Capture the cell that displays the provided text and extract its (x, y) central coordinate. 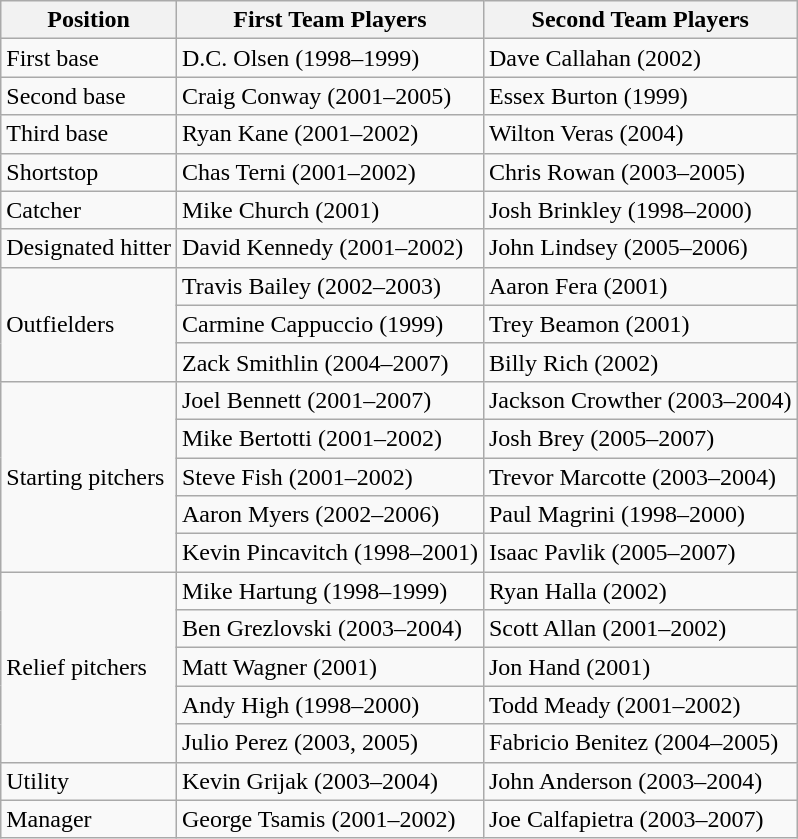
Steve Fish (2001–2002) (330, 477)
Jon Hand (2001) (640, 667)
Shortstop (89, 172)
Mike Bertotti (2001–2002) (330, 438)
Scott Allan (2001–2002) (640, 629)
Trevor Marcotte (2003–2004) (640, 477)
Matt Wagner (2001) (330, 667)
Second Team Players (640, 20)
Todd Meady (2001–2002) (640, 705)
Joel Bennett (2001–2007) (330, 400)
Ryan Halla (2002) (640, 591)
Fabricio Benitez (2004–2005) (640, 743)
Josh Brey (2005–2007) (640, 438)
Chris Rowan (2003–2005) (640, 172)
First base (89, 58)
Designated hitter (89, 248)
John Anderson (2003–2004) (640, 781)
Josh Brinkley (1998–2000) (640, 210)
Jackson Crowther (2003–2004) (640, 400)
First Team Players (330, 20)
Position (89, 20)
Essex Burton (1999) (640, 96)
Craig Conway (2001–2005) (330, 96)
Aaron Myers (2002–2006) (330, 515)
Third base (89, 134)
Outfielders (89, 324)
Andy High (1998–2000) (330, 705)
Ryan Kane (2001–2002) (330, 134)
Aaron Fera (2001) (640, 286)
Catcher (89, 210)
Mike Church (2001) (330, 210)
Carmine Cappuccio (1999) (330, 324)
Kevin Grijak (2003–2004) (330, 781)
Julio Perez (2003, 2005) (330, 743)
Chas Terni (2001–2002) (330, 172)
Starting pitchers (89, 476)
Joe Calfapietra (2003–2007) (640, 819)
Utility (89, 781)
D.C. Olsen (1998–1999) (330, 58)
David Kennedy (2001–2002) (330, 248)
George Tsamis (2001–2002) (330, 819)
Paul Magrini (1998–2000) (640, 515)
Trey Beamon (2001) (640, 324)
Relief pitchers (89, 667)
Billy Rich (2002) (640, 362)
Second base (89, 96)
Isaac Pavlik (2005–2007) (640, 553)
Ben Grezlovski (2003–2004) (330, 629)
Kevin Pincavitch (1998–2001) (330, 553)
Travis Bailey (2002–2003) (330, 286)
Dave Callahan (2002) (640, 58)
Manager (89, 819)
John Lindsey (2005–2006) (640, 248)
Wilton Veras (2004) (640, 134)
Zack Smithlin (2004–2007) (330, 362)
Mike Hartung (1998–1999) (330, 591)
